For the text-containing cell, return its midpoint in (X, Y) coordinate format. 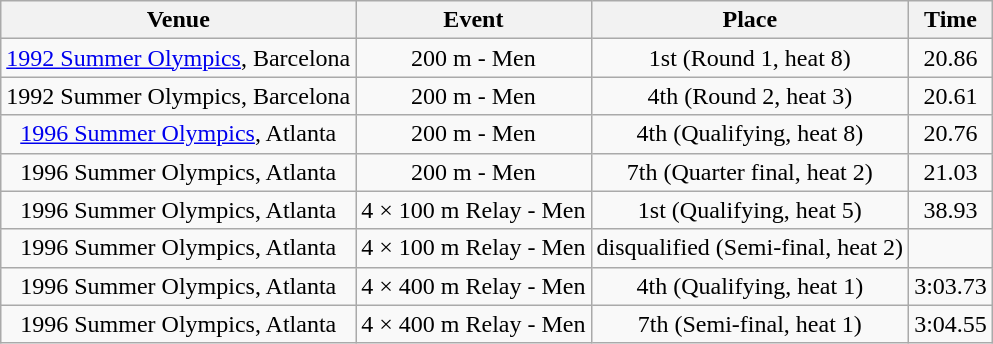
1st (Qualifying, heat 5) (750, 210)
4th (Round 2, heat 3) (750, 96)
20.76 (951, 134)
1st (Round 1, heat 8) (750, 58)
3:03.73 (951, 286)
4th (Qualifying, heat 1) (750, 286)
7th (Quarter final, heat 2) (750, 172)
4th (Qualifying, heat 8) (750, 134)
21.03 (951, 172)
20.86 (951, 58)
Time (951, 20)
Event (474, 20)
Place (750, 20)
20.61 (951, 96)
Venue (178, 20)
disqualified (Semi-final, heat 2) (750, 248)
7th (Semi-final, heat 1) (750, 324)
3:04.55 (951, 324)
38.93 (951, 210)
